For the text-containing cell, return its midpoint in (X, Y) coordinate format. 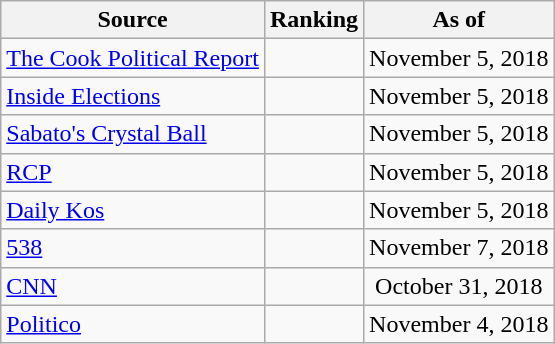
Daily Kos (133, 210)
The Cook Political Report (133, 58)
Politico (133, 324)
Inside Elections (133, 96)
RCP (133, 172)
November 4, 2018 (459, 324)
November 7, 2018 (459, 248)
CNN (133, 286)
Sabato's Crystal Ball (133, 134)
Source (133, 20)
538 (133, 248)
Ranking (314, 20)
As of (459, 20)
October 31, 2018 (459, 286)
